Pinpoint the cell where the given text exists, returning its (X, Y) midpoint coordinate. 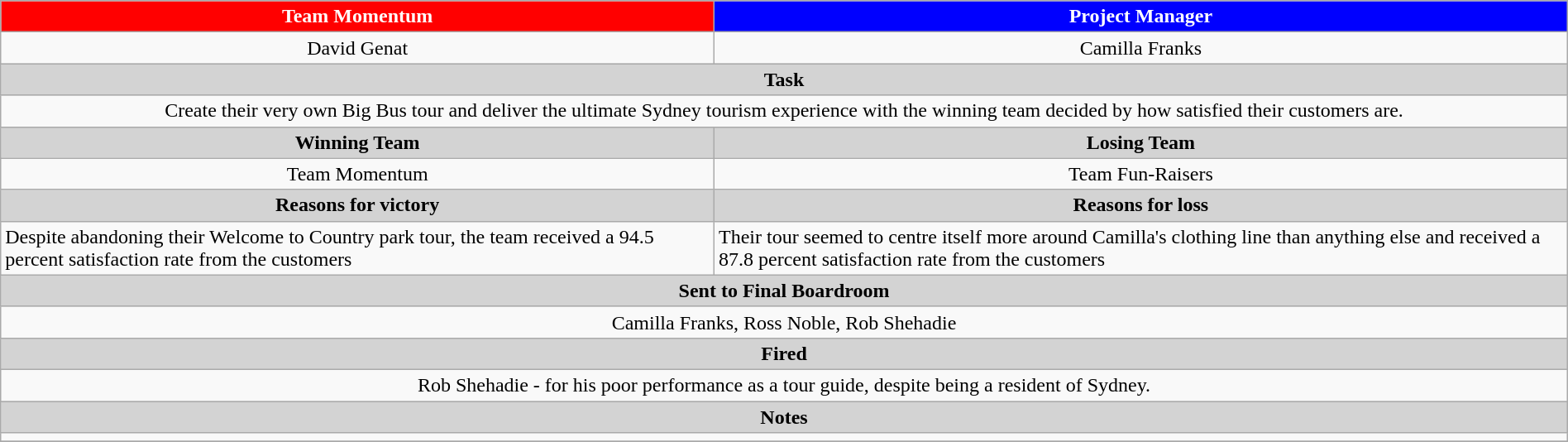
Camilla Franks, Ross Noble, Rob Shehadie (784, 322)
Notes (784, 416)
Reasons for loss (1140, 205)
Rob Shehadie - for his poor performance as a tour guide, despite being a resident of Sydney. (784, 385)
Losing Team (1140, 142)
Task (784, 79)
Team Fun-Raisers (1140, 174)
Fired (784, 353)
David Genat (357, 48)
Winning Team (357, 142)
Project Manager (1140, 17)
Sent to Final Boardroom (784, 291)
Despite abandoning their Welcome to Country park tour, the team received a 94.5 percent satisfaction rate from the customers (357, 248)
Reasons for victory (357, 205)
Camilla Franks (1140, 48)
